Return (x, y) of the center of cell containing provided text 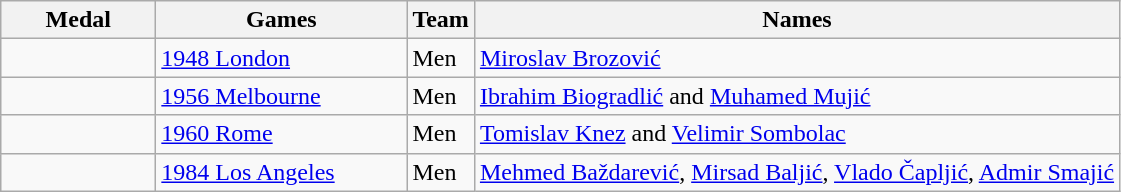
1960 Rome (282, 134)
1948 London (282, 58)
1956 Melbourne (282, 96)
Names (796, 20)
Miroslav Brozović (796, 58)
1984 Los Angeles (282, 172)
Medal (78, 20)
Team (441, 20)
Games (282, 20)
Ibrahim Biogradlić and Muhamed Mujić (796, 96)
Tomislav Knez and Velimir Sombolac (796, 134)
Mehmed Baždarević, Mirsad Baljić, Vlado Čapljić, Admir Smajić (796, 172)
